Return the [X, Y] coordinate for the center point of the cell that contains the specified text.  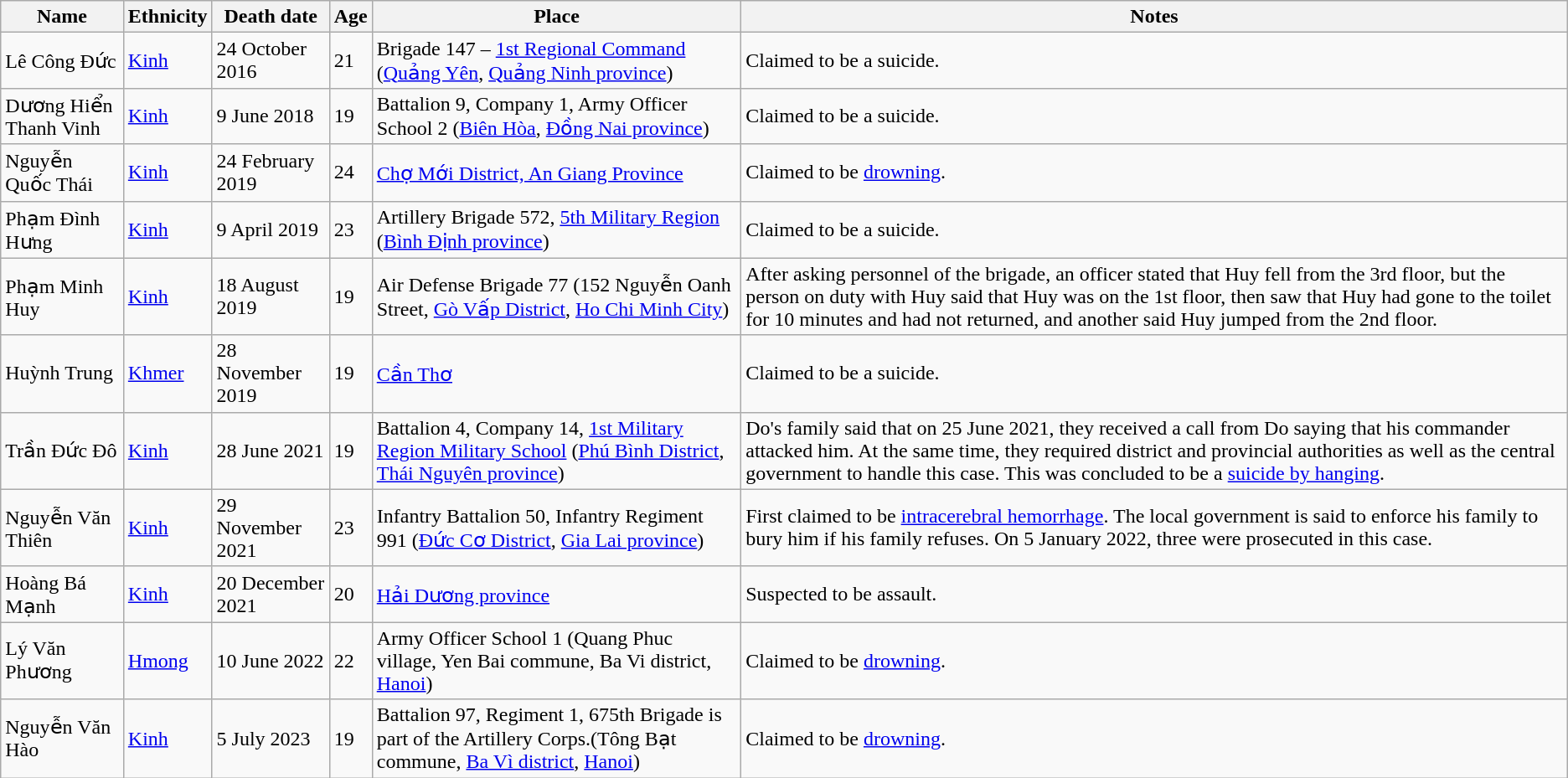
Nguyễn Văn Thiên [62, 528]
Dương Hiển Thanh Vinh [62, 116]
Hmong [168, 661]
Suspected to be assault. [1154, 595]
Battalion 97, Regiment 1, 675th Brigade is part of the Artillery Corps.(Tông Bạt commune, Ba Vì district, Hanoi) [556, 739]
Infantry Battalion 50, Infantry Regiment 991 (Đức Cơ District, Gia Lai province) [556, 528]
Nguyễn Quốc Thái [62, 173]
Name [62, 17]
Huỳnh Trung [62, 374]
Battalion 9, Company 1, Army Officer School 2 (Biên Hòa, Đồng Nai province) [556, 116]
Death date [271, 17]
5 July 2023 [271, 739]
Cần Thơ [556, 374]
Ethnicity [168, 17]
Place [556, 17]
24 February 2019 [271, 173]
28 June 2021 [271, 451]
9 April 2019 [271, 229]
Chợ Mới District, An Giang Province [556, 173]
Artillery Brigade 572, 5th Military Region (Bình Định province) [556, 229]
24 October 2016 [271, 60]
Lý Văn Phương [62, 661]
Phạm Minh Huy [62, 296]
Notes [1154, 17]
Age [350, 17]
Khmer [168, 374]
Nguyễn Văn Hào [62, 739]
21 [350, 60]
Air Defense Brigade 77 (152 Nguyễn Oanh Street, Gò Vấp District, Ho Chi Minh City) [556, 296]
Hải Dương province [556, 595]
28 November 2019 [271, 374]
24 [350, 173]
Battalion 4, Company 14, 1st Military Region Military School (Phú Bình District, Thái Nguyên province) [556, 451]
Lê Công Đức [62, 60]
Phạm Đình Hưng [62, 229]
Hoàng Bá Mạnh [62, 595]
20 December 2021 [271, 595]
Army Officer School 1 (Quang Phuc village, Yen Bai commune, Ba Vi district, Hanoi) [556, 661]
22 [350, 661]
18 August 2019 [271, 296]
Trần Đức Đô [62, 451]
29 November 2021 [271, 528]
9 June 2018 [271, 116]
Brigade 147 – 1st Regional Command (Quảng Yên, Quảng Ninh province) [556, 60]
20 [350, 595]
10 June 2022 [271, 661]
